Provide the [x, y] coordinate of the cell's center where the given text is located.  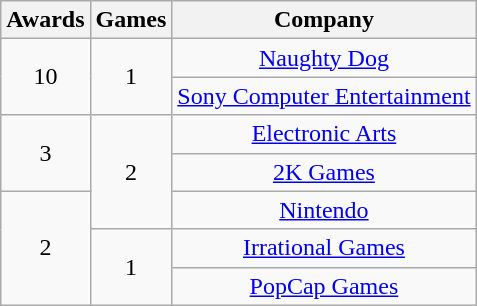
Awards [46, 20]
Games [131, 20]
Electronic Arts [324, 134]
Irrational Games [324, 248]
10 [46, 77]
Naughty Dog [324, 58]
PopCap Games [324, 286]
2K Games [324, 172]
Sony Computer Entertainment [324, 96]
3 [46, 153]
Nintendo [324, 210]
Company [324, 20]
